Determine the (X, Y) coordinate at the center of the cell enclosing the given text.  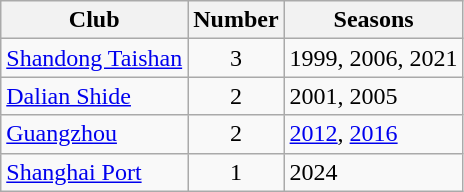
Club (94, 20)
1999, 2006, 2021 (374, 58)
3 (236, 58)
Dalian Shide (94, 96)
1 (236, 172)
Shandong Taishan (94, 58)
2012, 2016 (374, 134)
Guangzhou (94, 134)
Shanghai Port (94, 172)
2001, 2005 (374, 96)
Number (236, 20)
Seasons (374, 20)
2024 (374, 172)
